From the cell containing the given text, extract its center point as (X, Y) coordinate. 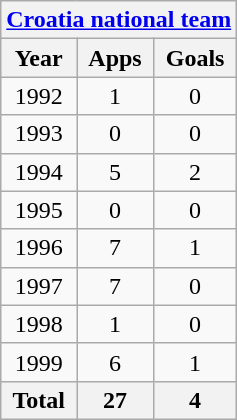
1993 (39, 134)
1992 (39, 96)
1997 (39, 286)
Total (39, 400)
2 (194, 172)
1996 (39, 248)
Croatia national team (119, 20)
Goals (194, 58)
1998 (39, 324)
27 (116, 400)
5 (116, 172)
6 (116, 362)
1994 (39, 172)
Apps (116, 58)
Year (39, 58)
1995 (39, 210)
1999 (39, 362)
4 (194, 400)
